Return the [x, y] coordinate for the center point of the cell that contains the specified text.  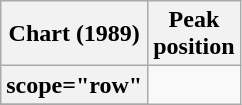
scope="row" [74, 85]
Peakposition [194, 34]
Chart (1989) [74, 34]
